Pinpoint the cell where the given text exists, returning its [X, Y] midpoint coordinate. 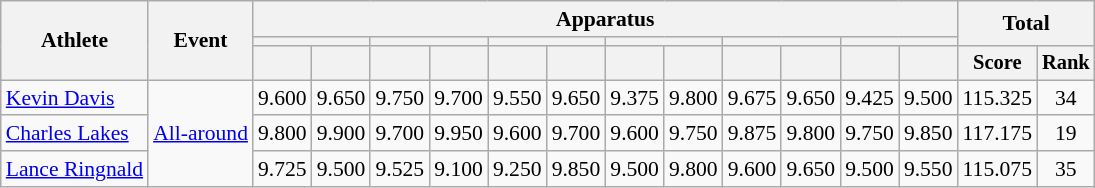
Rank [1066, 63]
9.100 [458, 169]
Total [1026, 24]
Athlete [74, 40]
Kevin Davis [74, 98]
9.525 [400, 169]
115.325 [998, 98]
9.950 [458, 134]
All-around [200, 134]
Score [998, 63]
Apparatus [606, 19]
9.875 [752, 134]
9.725 [282, 169]
9.900 [342, 134]
115.075 [998, 169]
Lance Ringnald [74, 169]
9.425 [870, 98]
Charles Lakes [74, 134]
35 [1066, 169]
117.175 [998, 134]
19 [1066, 134]
9.250 [518, 169]
34 [1066, 98]
Event [200, 40]
9.675 [752, 98]
9.375 [634, 98]
